For the text-containing cell, return its midpoint in (X, Y) coordinate format. 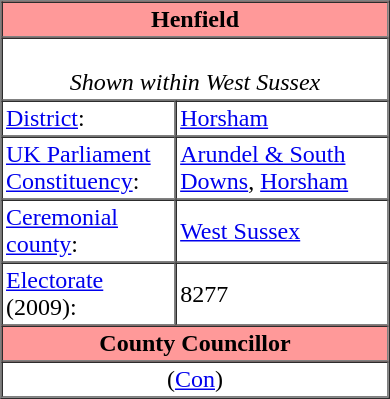
Henfield (196, 20)
West Sussex (282, 232)
Shown within West Sussex (196, 70)
Horsham (282, 118)
District: (89, 118)
Electorate (2009): (89, 294)
(Con) (196, 380)
UK Parliament Constituency: (89, 168)
8277 (282, 294)
Arundel & South Downs, Horsham (282, 168)
County Councillor (196, 344)
Ceremonial county: (89, 232)
